Determine the [X, Y] coordinate at the center of the cell enclosing the given text.  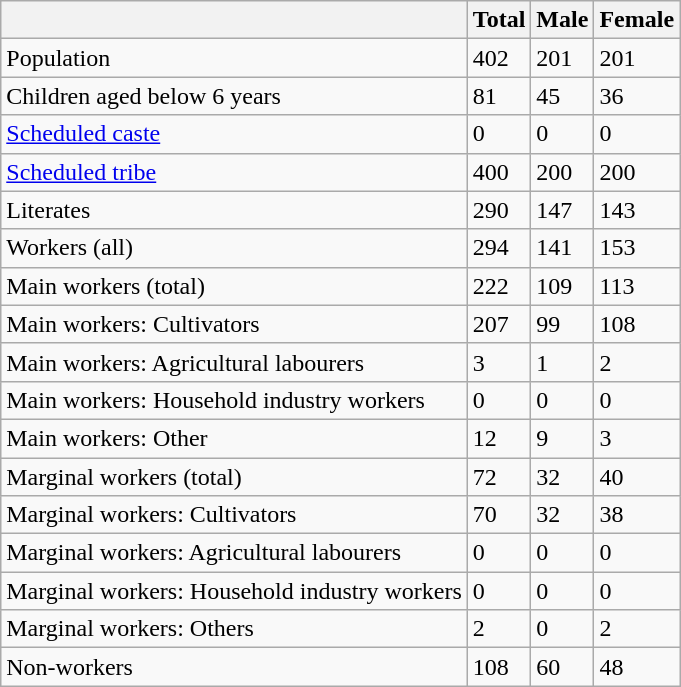
141 [562, 248]
36 [637, 96]
147 [562, 210]
Total [499, 20]
38 [637, 515]
99 [562, 324]
109 [562, 286]
72 [499, 477]
45 [562, 96]
153 [637, 248]
12 [499, 438]
9 [562, 438]
Scheduled caste [234, 134]
Main workers: Agricultural labourers [234, 362]
Scheduled tribe [234, 172]
143 [637, 210]
Marginal workers: Others [234, 629]
Marginal workers: Agricultural labourers [234, 553]
222 [499, 286]
207 [499, 324]
40 [637, 477]
Children aged below 6 years [234, 96]
Marginal workers: Household industry workers [234, 591]
402 [499, 58]
290 [499, 210]
48 [637, 667]
81 [499, 96]
Main workers: Cultivators [234, 324]
1 [562, 362]
Main workers (total) [234, 286]
Literates [234, 210]
70 [499, 515]
Marginal workers: Cultivators [234, 515]
60 [562, 667]
Main workers: Other [234, 438]
113 [637, 286]
400 [499, 172]
Population [234, 58]
Main workers: Household industry workers [234, 400]
Male [562, 20]
Workers (all) [234, 248]
294 [499, 248]
Female [637, 20]
Non-workers [234, 667]
Marginal workers (total) [234, 477]
